Return (x, y) of the center of cell containing provided text 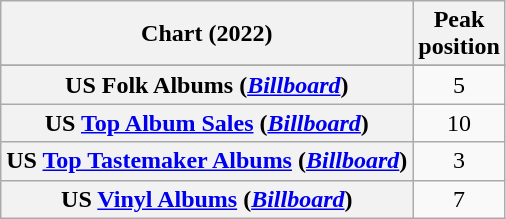
7 (459, 199)
US Top Album Sales (Billboard) (207, 123)
Chart (2022) (207, 34)
US Vinyl Albums (Billboard) (207, 199)
Peakposition (459, 34)
3 (459, 161)
US Top Tastemaker Albums (Billboard) (207, 161)
US Folk Albums (Billboard) (207, 85)
10 (459, 123)
5 (459, 85)
